Detect which cell encompasses the target text, then output its [x, y] center coordinate. 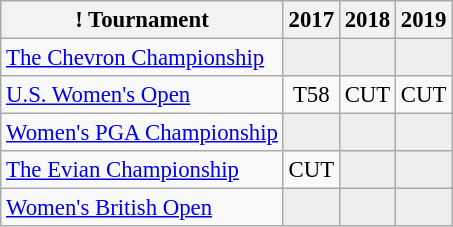
2019 [424, 20]
! Tournament [142, 20]
2017 [311, 20]
T58 [311, 95]
Women's British Open [142, 208]
2018 [367, 20]
U.S. Women's Open [142, 95]
The Evian Championship [142, 170]
The Chevron Championship [142, 58]
Women's PGA Championship [142, 133]
